Determine the (X, Y) coordinate at the center of the cell enclosing the given text.  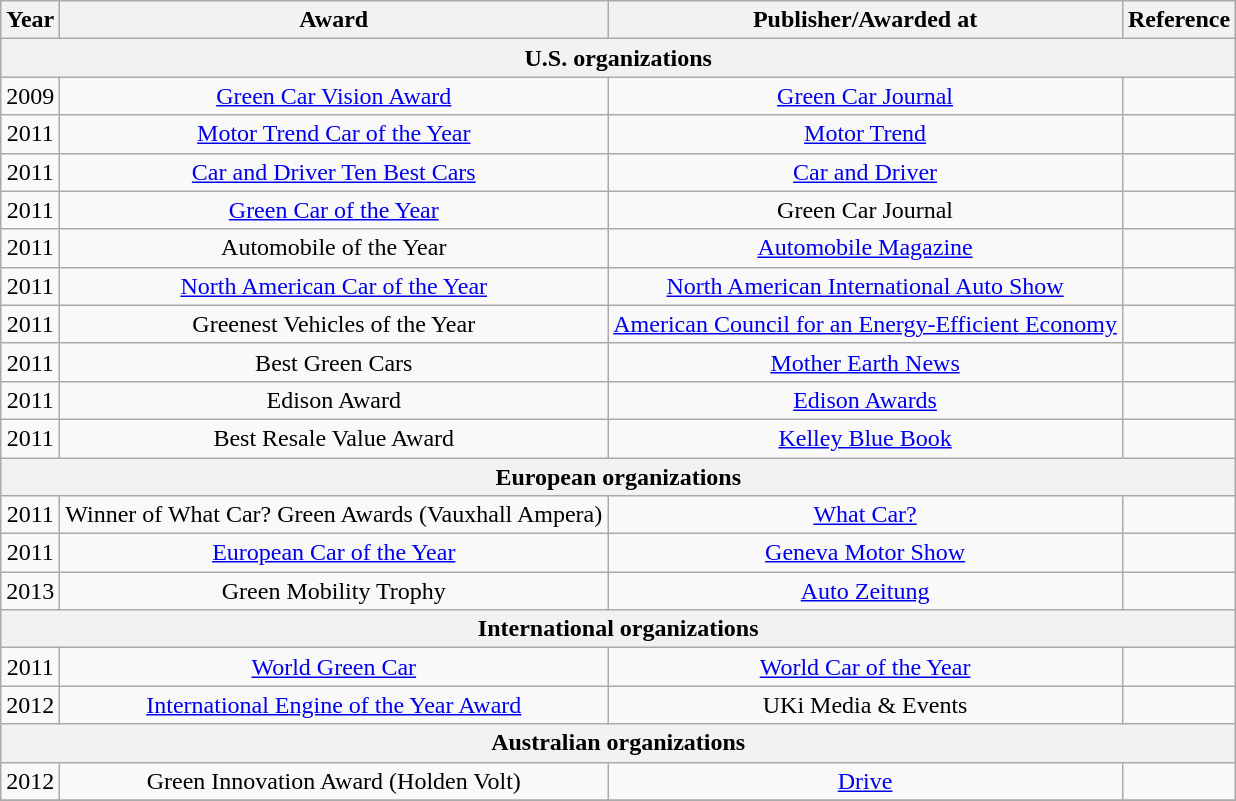
Mother Earth News (866, 362)
U.S. organizations (618, 58)
European organizations (618, 477)
World Car of the Year (866, 667)
Drive (866, 781)
Automobile of the Year (334, 248)
Automobile Magazine (866, 248)
Edison Awards (866, 400)
Best Resale Value Award (334, 438)
Green Car Vision Award (334, 96)
Car and Driver (866, 172)
International Engine of the Year Award (334, 705)
UKi Media & Events (866, 705)
Car and Driver Ten Best Cars (334, 172)
Award (334, 20)
European Car of the Year (334, 553)
Winner of What Car? Green Awards (Vauxhall Ampera) (334, 515)
2013 (30, 591)
Greenest Vehicles of the Year (334, 324)
Green Car of the Year (334, 210)
Edison Award (334, 400)
What Car? (866, 515)
International organizations (618, 629)
North American International Auto Show (866, 286)
North American Car of the Year (334, 286)
Green Innovation Award (Holden Volt) (334, 781)
Year (30, 20)
Motor Trend Car of the Year (334, 134)
American Council for an Energy-Efficient Economy (866, 324)
Reference (1178, 20)
Best Green Cars (334, 362)
Motor Trend (866, 134)
Green Mobility Trophy (334, 591)
Geneva Motor Show (866, 553)
Publisher/Awarded at (866, 20)
Auto Zeitung (866, 591)
2009 (30, 96)
Australian organizations (618, 743)
World Green Car (334, 667)
Kelley Blue Book (866, 438)
